Capture the cell that displays the provided text and extract its [X, Y] central coordinate. 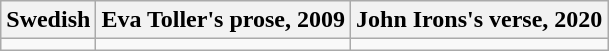
Eva Toller's prose, 2009 [224, 20]
Swedish [48, 20]
John Irons's verse, 2020 [480, 20]
